Search for the cell housing the specified text and yield its (x, y) center coordinate. 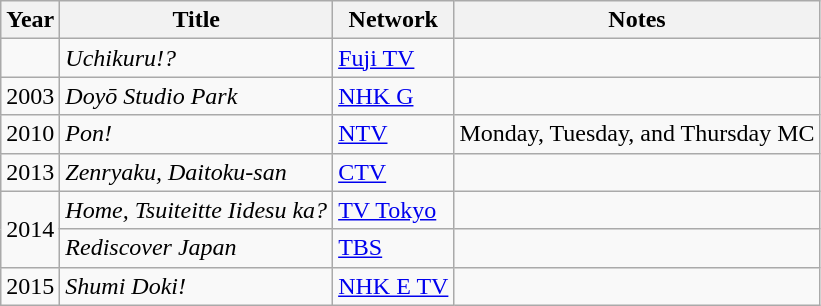
NHK G (394, 96)
CTV (394, 172)
Title (196, 20)
Doyō Studio Park (196, 96)
Network (394, 20)
Year (30, 20)
Fuji TV (394, 58)
Home, Tsuiteitte Iidesu ka? (196, 210)
Notes (637, 20)
NHK E TV (394, 286)
2014 (30, 229)
Shumi Doki! (196, 286)
Zenryaku, Daitoku-san (196, 172)
Monday, Tuesday, and Thursday MC (637, 134)
2013 (30, 172)
Rediscover Japan (196, 248)
Uchikuru!? (196, 58)
Pon! (196, 134)
NTV (394, 134)
2015 (30, 286)
2010 (30, 134)
2003 (30, 96)
TV Tokyo (394, 210)
TBS (394, 248)
